Search for the cell housing the specified text and yield its [x, y] center coordinate. 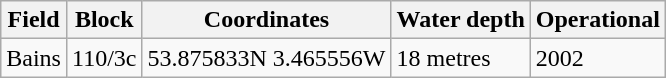
Block [104, 20]
53.875833N 3.465556W [266, 58]
2002 [598, 58]
110/3c [104, 58]
18 metres [460, 58]
Water depth [460, 20]
Bains [34, 58]
Operational [598, 20]
Field [34, 20]
Coordinates [266, 20]
